Extract the [X, Y] coordinate from the center of the cell holding the provided text.  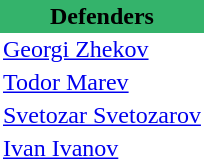
Georgi Zhekov [102, 50]
Todor Marev [102, 82]
Svetozar Svetozarov [102, 116]
Defenders [102, 16]
